Detect which cell encompasses the target text, then output its (x, y) center coordinate. 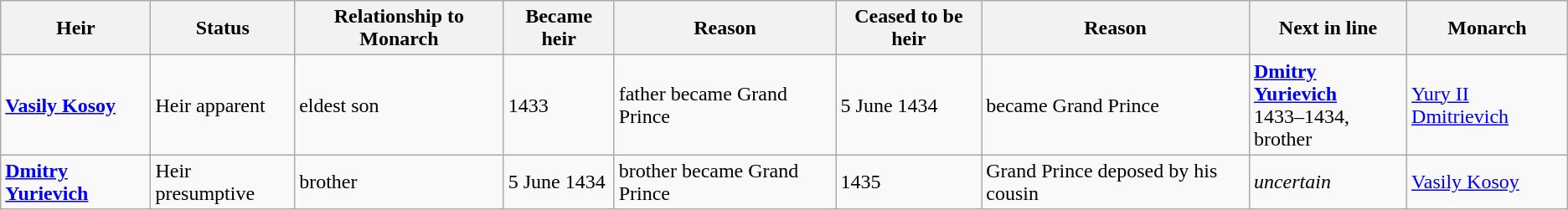
Became heir (559, 28)
eldest son (400, 105)
became Grand Prince (1116, 105)
Relationship to Monarch (400, 28)
Yury II Dmitrievich (1488, 105)
Status (223, 28)
brother (400, 182)
uncertain (1328, 182)
1435 (909, 182)
Heir (75, 28)
Dmitry Yurievich (75, 182)
Dmitry Yurievich1433–1434, brother (1328, 105)
Monarch (1488, 28)
Heir apparent (223, 105)
Grand Prince deposed by his cousin (1116, 182)
1433 (559, 105)
Ceased to be heir (909, 28)
father became Grand Prince (725, 105)
Heir presumptive (223, 182)
brother became Grand Prince (725, 182)
Next in line (1328, 28)
